Identify which cell holds the provided text, then report its (X, Y) central coordinate. 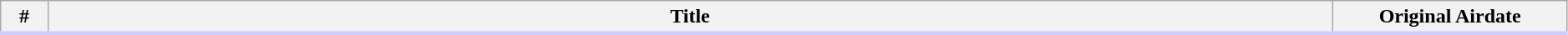
# (24, 17)
Original Airdate (1450, 17)
Title (690, 17)
